Return [x, y] of the center of cell containing provided text 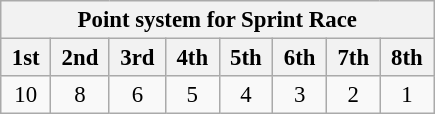
6th [300, 58]
10 [26, 95]
8 [80, 95]
1st [26, 58]
Point system for Sprint Race [218, 20]
5th [246, 58]
4 [246, 95]
7th [353, 58]
3rd [137, 58]
2nd [80, 58]
8th [407, 58]
1 [407, 95]
3 [300, 95]
5 [192, 95]
4th [192, 58]
2 [353, 95]
6 [137, 95]
